Provide the (X, Y) coordinate of the cell's center where the given text is located.  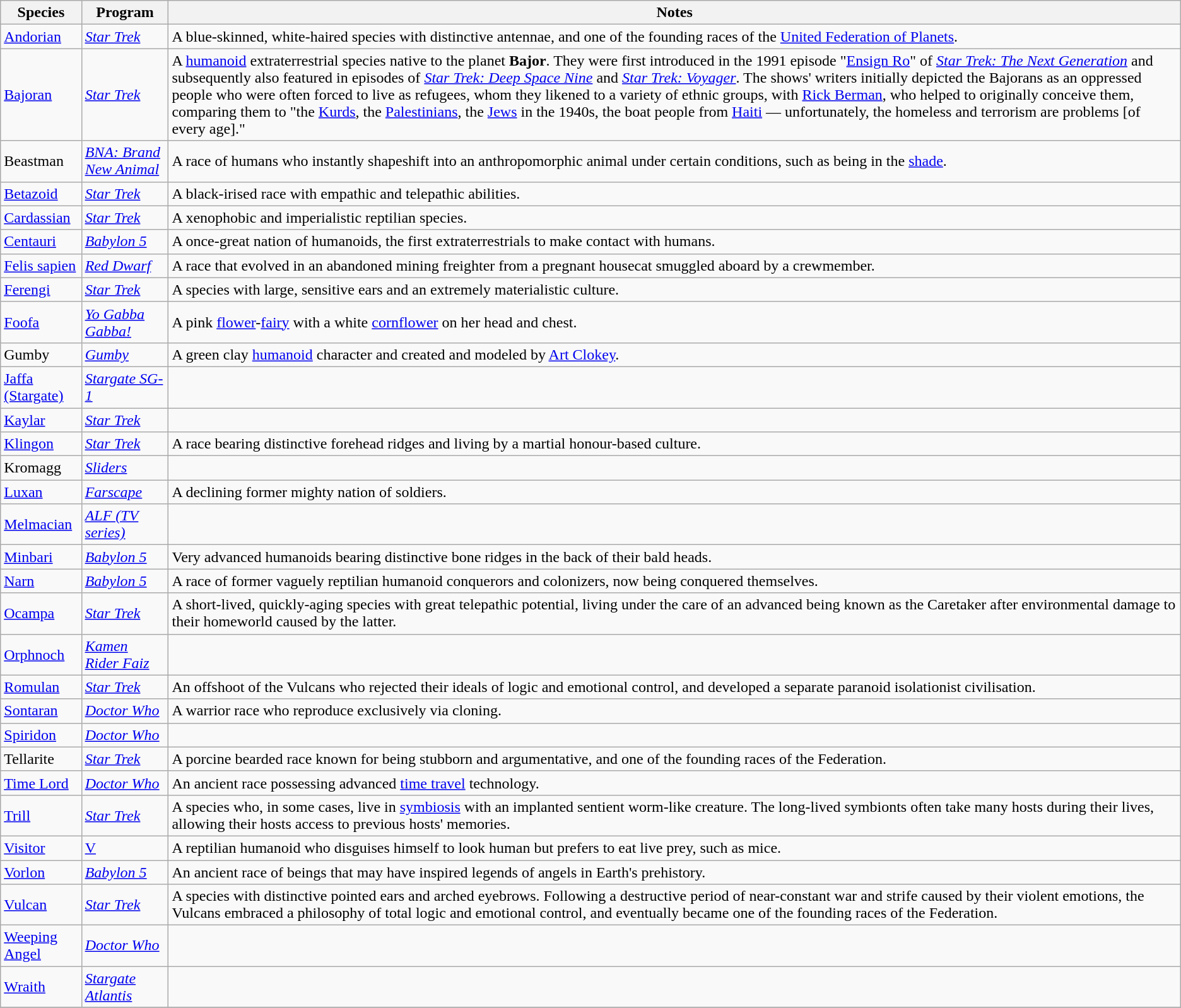
Klingon (41, 444)
Tellarite (41, 759)
An ancient race of beings that may have inspired legends of angels in Earth's prehistory. (674, 872)
A porcine bearded race known for being stubborn and argumentative, and one of the founding races of the Federation. (674, 759)
Species (41, 13)
Very advanced humanoids bearing distinctive bone ridges in the back of their bald heads. (674, 557)
Spiridon (41, 735)
Trill (41, 815)
Yo Gabba Gabba! (125, 322)
Ocampa (41, 613)
Sontaran (41, 711)
Beastman (41, 161)
A race of former vaguely reptilian humanoid conquerors and colonizers, now being conquered themselves. (674, 581)
Weeping Angel (41, 946)
A reptilian humanoid who disguises himself to look human but prefers to eat live prey, such as mice. (674, 848)
Visitor (41, 848)
Luxan (41, 492)
Vorlon (41, 872)
A pink flower-fairy with a white cornflower on her head and chest. (674, 322)
Cardassian (41, 218)
BNA: Brand New Animal (125, 161)
Orphnoch (41, 655)
Jaffa (Stargate) (41, 387)
Notes (674, 13)
Kromagg (41, 468)
Bajoran (41, 95)
A declining former mighty nation of soldiers. (674, 492)
Wraith (41, 987)
A race that evolved in an abandoned mining freighter from a pregnant housecat smuggled aboard by a crewmember. (674, 266)
Andorian (41, 37)
Minbari (41, 557)
Stargate SG-1 (125, 387)
Sliders (125, 468)
V (125, 848)
Vulcan (41, 905)
Kaylar (41, 419)
A once-great nation of humanoids, the first extraterrestrials to make contact with humans. (674, 242)
Time Lord (41, 783)
A warrior race who reproduce exclusively via cloning. (674, 711)
Felis sapien (41, 266)
Kamen Rider Faiz (125, 655)
Farscape (125, 492)
An ancient race possessing advanced time travel technology. (674, 783)
Stargate Atlantis (125, 987)
A green clay humanoid character and created and modeled by Art Clokey. (674, 355)
A blue-skinned, white-haired species with distinctive antennae, and one of the founding races of the United Federation of Planets. (674, 37)
Betazoid (41, 194)
Program (125, 13)
Melmacian (41, 525)
A black-irised race with empathic and telepathic abilities. (674, 194)
A xenophobic and imperialistic reptilian species. (674, 218)
ALF (TV series) (125, 525)
Centauri (41, 242)
A race of humans who instantly shapeshift into an anthropomorphic animal under certain conditions, such as being in the shade. (674, 161)
Red Dwarf (125, 266)
A species with large, sensitive ears and an extremely materialistic culture. (674, 290)
Narn (41, 581)
Romulan (41, 687)
Foofa (41, 322)
A race bearing distinctive forehead ridges and living by a martial honour-based culture. (674, 444)
Ferengi (41, 290)
An offshoot of the Vulcans who rejected their ideals of logic and emotional control, and developed a separate paranoid isolationist civilisation. (674, 687)
